Determine the [x, y] coordinate at the center of the cell enclosing the given text.  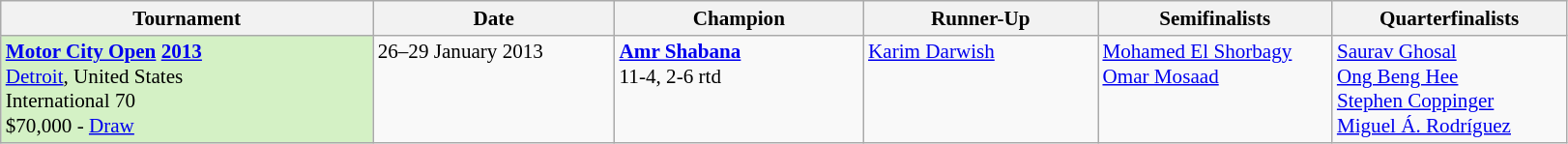
Champion [739, 17]
Date [494, 17]
Amr Shabana11-4, 2-6 rtd [739, 89]
Tournament [188, 17]
26–29 January 2013 [494, 89]
Mohamed El Shorbagy Omar Mosaad [1215, 89]
Runner-Up [980, 17]
Saurav Ghosal Ong Beng Hee Stephen Coppinger Miguel Á. Rodríguez [1449, 89]
Quarterfinalists [1449, 17]
Karim Darwish [980, 89]
Motor City Open 2013 Detroit, United StatesInternational 70$70,000 - Draw [188, 89]
Semifinalists [1215, 17]
